Extract the [X, Y] coordinate from the center of the cell holding the provided text.  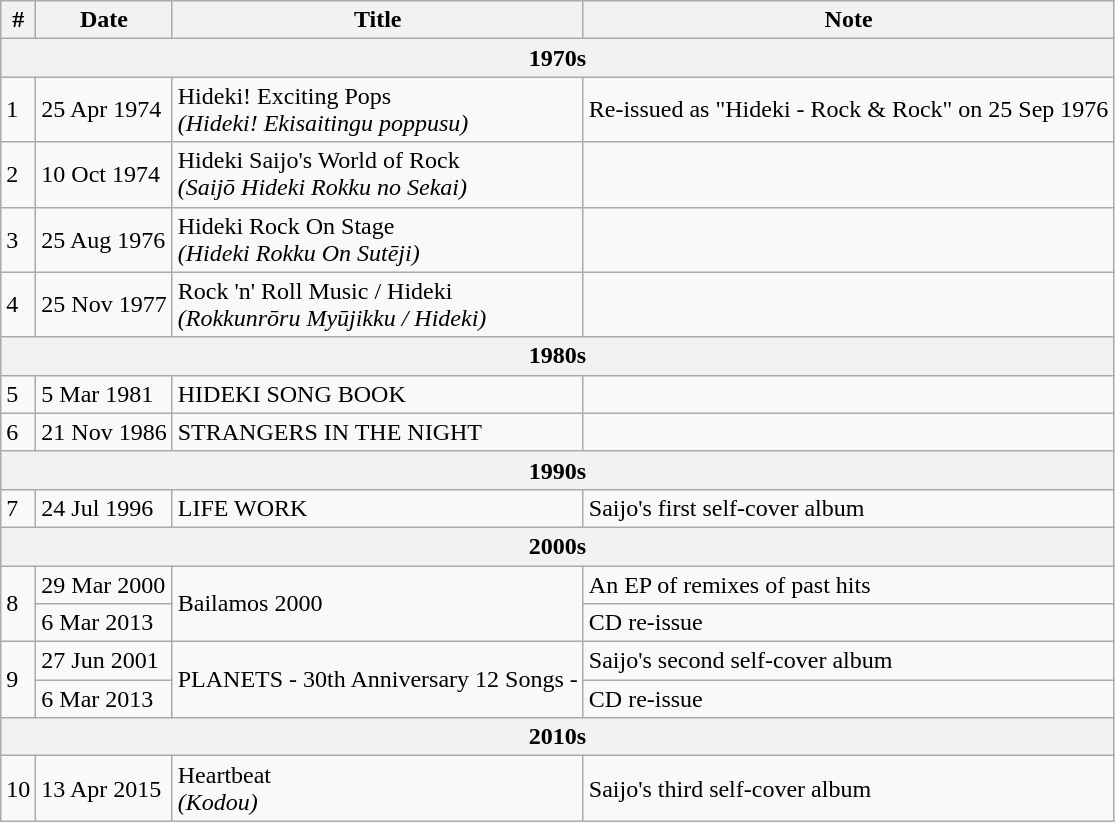
PLANETS - 30th Anniversary 12 Songs - [378, 680]
25 Apr 1974 [104, 110]
Saijo's third self-cover album [848, 788]
8 [18, 604]
Re-issued as "Hideki - Rock & Rock" on 25 Sep 1976 [848, 110]
5 [18, 394]
2010s [558, 737]
Title [378, 20]
13 Apr 2015 [104, 788]
Saijo's second self-cover album [848, 661]
2 [18, 174]
1990s [558, 470]
LIFE WORK [378, 508]
1980s [558, 356]
An EP of remixes of past hits [848, 585]
24 Jul 1996 [104, 508]
Heartbeat(Kodou) [378, 788]
27 Jun 2001 [104, 661]
HIDEKI SONG BOOK [378, 394]
Bailamos 2000 [378, 604]
6 [18, 432]
9 [18, 680]
# [18, 20]
3 [18, 240]
25 Aug 1976 [104, 240]
4 [18, 304]
2000s [558, 546]
21 Nov 1986 [104, 432]
10 Oct 1974 [104, 174]
1 [18, 110]
STRANGERS IN THE NIGHT [378, 432]
1970s [558, 58]
Date [104, 20]
Hideki Rock On Stage(Hideki Rokku On Sutēji) [378, 240]
10 [18, 788]
5 Mar 1981 [104, 394]
Rock 'n' Roll Music / Hideki(Rokkunrōru Myūjikku / Hideki) [378, 304]
Saijo's first self-cover album [848, 508]
Hideki! Exciting Pops(Hideki! Ekisaitingu poppusu) [378, 110]
Hideki Saijo's World of Rock(Saijō Hideki Rokku no Sekai) [378, 174]
25 Nov 1977 [104, 304]
29 Mar 2000 [104, 585]
7 [18, 508]
Note [848, 20]
